Detect which cell encompasses the target text, then output its [x, y] center coordinate. 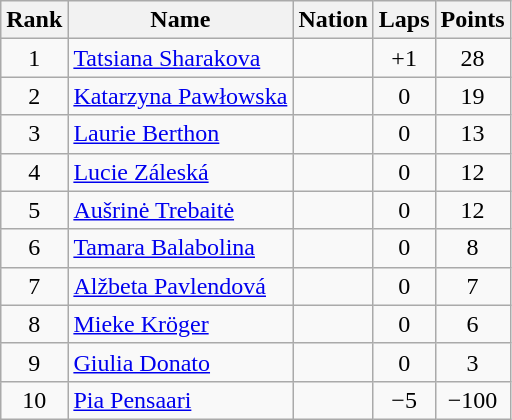
9 [34, 362]
Rank [34, 20]
Aušrinė Trebaitė [180, 210]
28 [472, 58]
Name [180, 20]
Points [472, 20]
Katarzyna Pawłowska [180, 96]
Pia Pensaari [180, 400]
Tamara Balabolina [180, 248]
Laurie Berthon [180, 134]
−5 [404, 400]
10 [34, 400]
2 [34, 96]
19 [472, 96]
4 [34, 172]
Tatsiana Sharakova [180, 58]
5 [34, 210]
Giulia Donato [180, 362]
Nation [333, 20]
1 [34, 58]
Mieke Kröger [180, 324]
Alžbeta Pavlendová [180, 286]
+1 [404, 58]
13 [472, 134]
−100 [472, 400]
Lucie Záleská [180, 172]
Laps [404, 20]
